Pinpoint the cell where the given text exists, returning its (X, Y) midpoint coordinate. 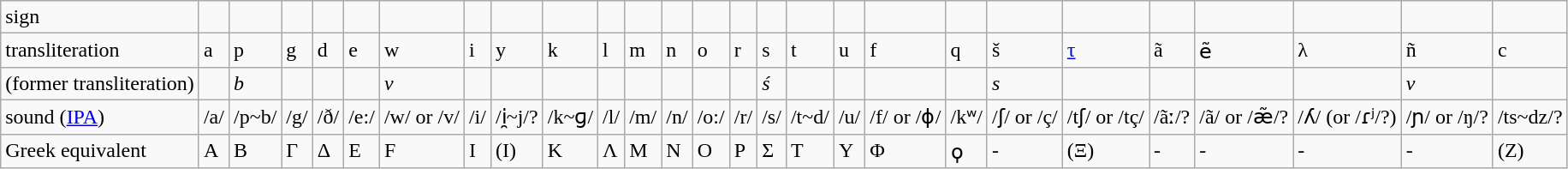
d (328, 51)
b (255, 83)
Φ (906, 151)
Γ (297, 151)
u (849, 51)
r (743, 51)
Β (255, 151)
n (677, 51)
l (611, 51)
transliteration (100, 51)
/ɲ/ or /ŋ/? (1446, 117)
ẽ (1244, 51)
/n/ (677, 117)
/ð/ (328, 117)
τ (1106, 51)
ν (1446, 83)
ñ (1446, 51)
(former transliteration) (100, 83)
/s/ (772, 117)
Ν (677, 151)
λ (1347, 51)
/t~d/ (810, 117)
Δ (328, 151)
Ρ (743, 151)
i (478, 51)
k (570, 51)
e (362, 51)
/e:/ (362, 117)
Κ (570, 151)
/m/ (644, 117)
/u/ (849, 117)
Υ (849, 151)
/f/ or /ɸ/ (906, 117)
/i/ (478, 117)
q (966, 51)
/l/ (611, 117)
Τ (810, 151)
Ε (362, 151)
c (1530, 51)
Λ (611, 151)
Ι (478, 151)
(Ζ) (1530, 151)
/ʃ/ or /ç/ (1025, 117)
(Ι) (517, 151)
ϙ (966, 151)
t (810, 51)
w (421, 51)
Α (214, 151)
f (906, 51)
š (1025, 51)
/k~ɡ/ (570, 117)
ã (1173, 51)
/w/ or /v/ (421, 117)
/ʎ/ (or /ɾʲ/?) (1347, 117)
g (297, 51)
ś (772, 83)
/ã/ or /æ̃/? (1244, 117)
sign (100, 17)
/p~b/ (255, 117)
y (517, 51)
/i̯~j/? (517, 117)
(Ξ) (1106, 151)
m (644, 51)
/o:/ (710, 117)
a (214, 51)
/kʷ/ (966, 117)
/a/ (214, 117)
Μ (644, 151)
Greek equivalent (100, 151)
/ts~dz/? (1530, 117)
/tʃ/ or /tç/ (1106, 117)
Σ (772, 151)
sound (IPA) (100, 117)
Ο (710, 151)
/g/ (297, 117)
/ãː/? (1173, 117)
p (255, 51)
/r/ (743, 117)
F (421, 151)
v (421, 83)
o (710, 51)
